Search for the cell housing the specified text and yield its [X, Y] center coordinate. 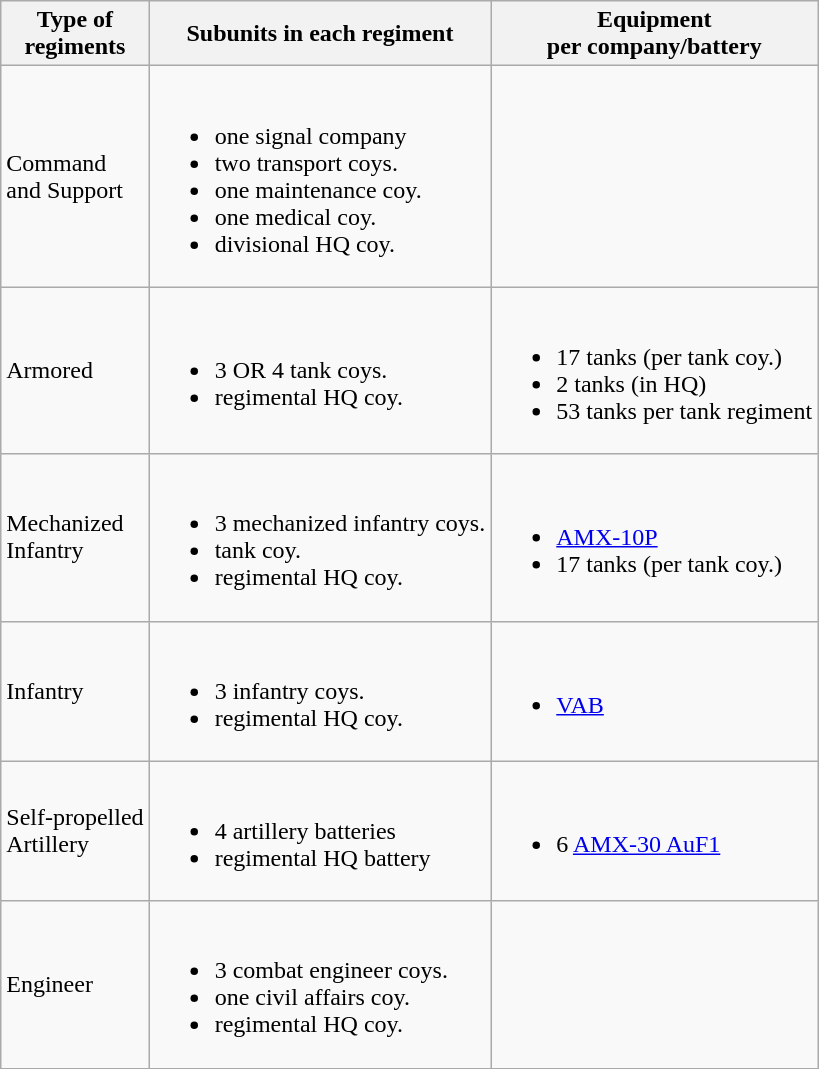
Infantry [75, 691]
MechanizedInfantry [75, 538]
3 combat engineer coys.one civil affairs coy.regimental HQ coy. [320, 984]
3 OR 4 tank coys.regimental HQ coy. [320, 370]
VAB [654, 691]
one signal companytwo transport coys.one maintenance coy.one medical coy.divisional HQ coy. [320, 176]
Subunits in each regiment [320, 34]
Engineer [75, 984]
Equipmentper company/battery [654, 34]
Commandand Support [75, 176]
Armored [75, 370]
3 mechanized infantry coys.tank coy.regimental HQ coy. [320, 538]
17 tanks (per tank coy.)2 tanks (in HQ)53 tanks per tank regiment [654, 370]
Type ofregiments [75, 34]
4 artillery batteriesregimental HQ battery [320, 831]
6 AMX-30 AuF1 [654, 831]
AMX-10P17 tanks (per tank coy.) [654, 538]
Self-propelledArtillery [75, 831]
3 infantry coys.regimental HQ coy. [320, 691]
